Locate the cell with the specified text and output its (X, Y) center coordinate. 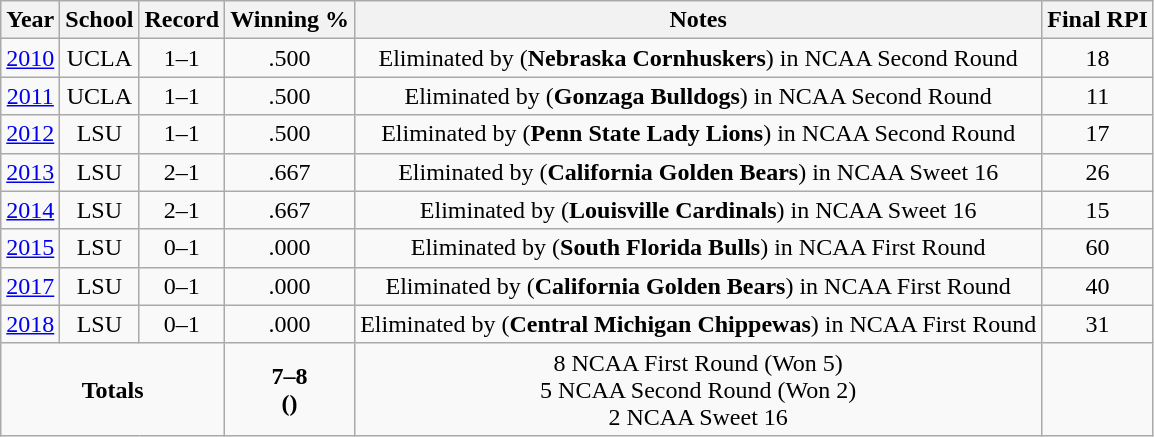
2013 (30, 172)
Winning % (290, 20)
2012 (30, 134)
Eliminated by (California Golden Bears) in NCAA Sweet 16 (698, 172)
Eliminated by (Penn State Lady Lions) in NCAA Second Round (698, 134)
8 NCAA First Round (Won 5)5 NCAA Second Round (Won 2)2 NCAA Sweet 16 (698, 389)
2014 (30, 210)
Record (182, 20)
Year (30, 20)
2018 (30, 324)
Eliminated by (Louisville Cardinals) in NCAA Sweet 16 (698, 210)
17 (1098, 134)
Totals (113, 389)
Notes (698, 20)
Eliminated by (Central Michigan Chippewas) in NCAA First Round (698, 324)
60 (1098, 248)
18 (1098, 58)
11 (1098, 96)
15 (1098, 210)
Final RPI (1098, 20)
2015 (30, 248)
Eliminated by (Gonzaga Bulldogs) in NCAA Second Round (698, 96)
40 (1098, 286)
2011 (30, 96)
Eliminated by (California Golden Bears) in NCAA First Round (698, 286)
Eliminated by (Nebraska Cornhuskers) in NCAA Second Round (698, 58)
7–8() (290, 389)
School (100, 20)
31 (1098, 324)
26 (1098, 172)
Eliminated by (South Florida Bulls) in NCAA First Round (698, 248)
2017 (30, 286)
2010 (30, 58)
